For the text-containing cell, return its midpoint in (X, Y) coordinate format. 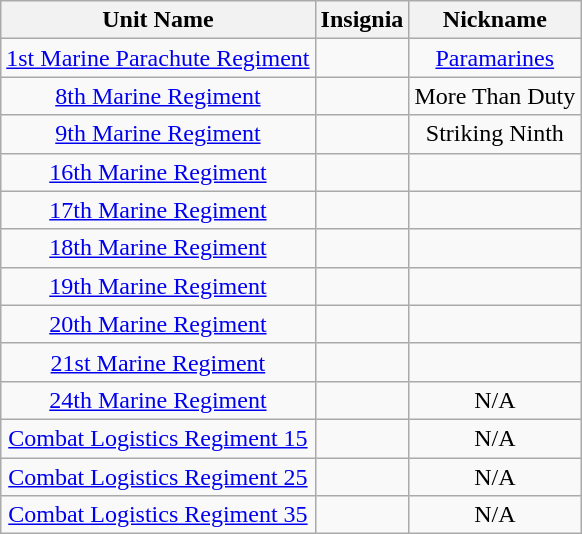
Insignia (362, 20)
Nickname (495, 20)
1st Marine Parachute Regiment (158, 58)
17th Marine Regiment (158, 210)
19th Marine Regiment (158, 286)
Combat Logistics Regiment 25 (158, 477)
8th Marine Regiment (158, 96)
Combat Logistics Regiment 35 (158, 515)
18th Marine Regiment (158, 248)
Unit Name (158, 20)
Combat Logistics Regiment 15 (158, 438)
Striking Ninth (495, 134)
20th Marine Regiment (158, 324)
16th Marine Regiment (158, 172)
9th Marine Regiment (158, 134)
More Than Duty (495, 96)
24th Marine Regiment (158, 400)
Paramarines (495, 58)
21st Marine Regiment (158, 362)
